Capture the cell that displays the provided text and extract its (x, y) central coordinate. 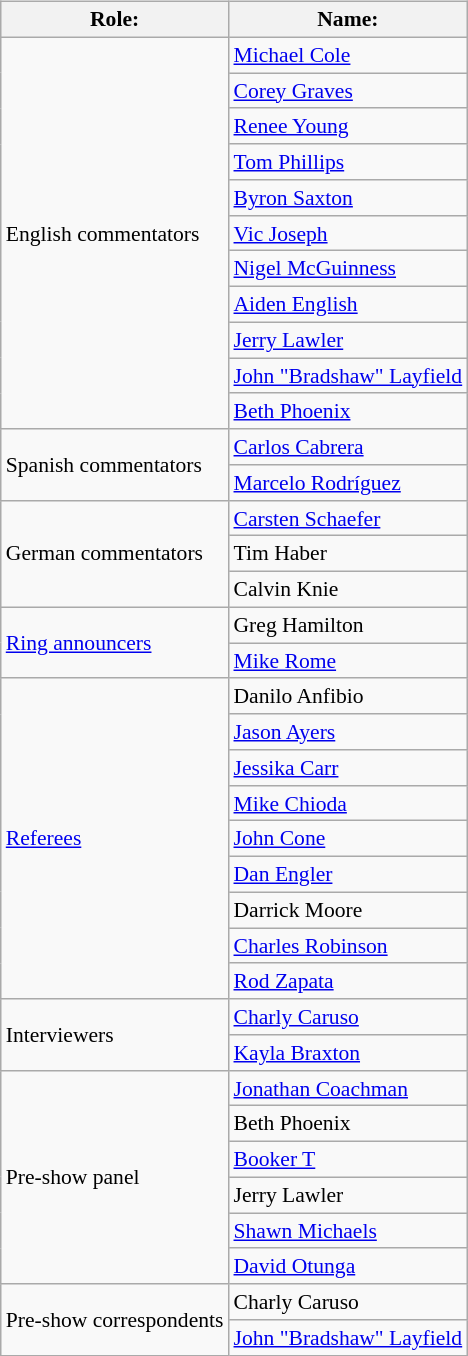
Corey Graves (348, 91)
Jason Ayers (348, 732)
Byron Saxton (348, 198)
Danilo Anfibio (348, 696)
Role: (115, 20)
Darrick Moore (348, 910)
Jessika Carr (348, 768)
English commentators (115, 233)
Pre-show panel (115, 1177)
Mike Chioda (348, 803)
Carlos Cabrera (348, 447)
Vic Joseph (348, 233)
Spanish commentators (115, 464)
Aiden English (348, 305)
Kayla Braxton (348, 1053)
Booker T (348, 1160)
Tom Phillips (348, 162)
Rod Zapata (348, 981)
Jonathan Coachman (348, 1088)
Mike Rome (348, 661)
Tim Haber (348, 554)
Shawn Michaels (348, 1231)
German commentators (115, 554)
Carsten Schaefer (348, 518)
Ring announcers (115, 642)
Referees (115, 838)
Michael Cole (348, 55)
Renee Young (348, 126)
Interviewers (115, 1034)
Calvin Knie (348, 590)
Pre-show correspondents (115, 1320)
John Cone (348, 839)
Nigel McGuinness (348, 269)
Name: (348, 20)
David Otunga (348, 1266)
Greg Hamilton (348, 625)
Charles Robinson (348, 946)
Marcelo Rodríguez (348, 483)
Dan Engler (348, 875)
